Return (X, Y) of the center of cell containing provided text 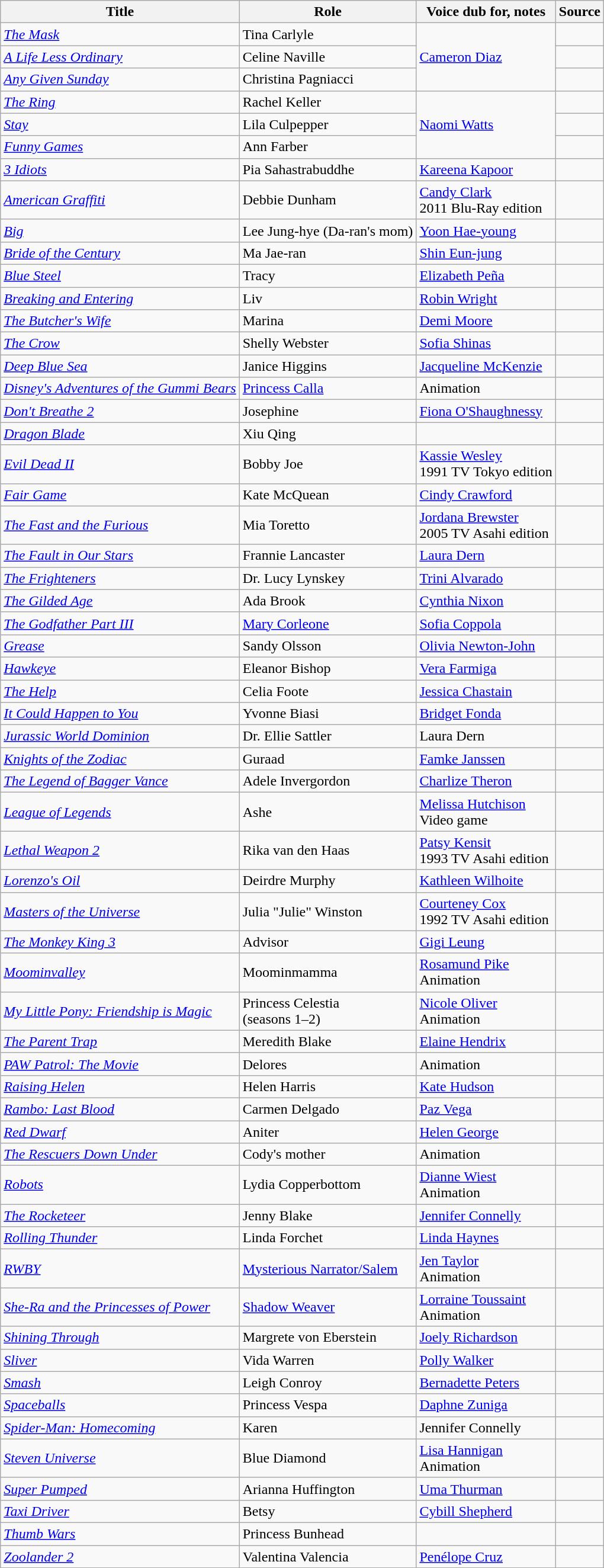
Lydia Copperbottom (328, 1185)
Demi Moore (486, 321)
Princess Celestia (seasons 1–2) (328, 1011)
Jurassic World Dominion (120, 736)
Dr. Lucy Lynskey (328, 578)
Princess Vespa (328, 1405)
Naomi Watts (486, 124)
Pia Sahastrabuddhe (328, 169)
Bridget Fonda (486, 714)
The Rescuers Down Under (120, 1155)
Karen (328, 1428)
Spaceballs (120, 1405)
Super Pumped (120, 1489)
Rachel Keller (328, 102)
Josephine (328, 411)
Spider-Man: Homecoming (120, 1428)
Jacqueline McKenzie (486, 366)
The Crow (120, 344)
Ma Jae-ran (328, 253)
Liv (328, 298)
My Little Pony: Friendship is Magic (120, 1011)
The Help (120, 691)
Breaking and Entering (120, 298)
Jordana Brewster2005 TV Asahi edition (486, 525)
Bride of the Century (120, 253)
American Graffiti (120, 200)
Princess Bunhead (328, 1534)
Red Dwarf (120, 1132)
Cybill Shepherd (486, 1511)
Patsy Kensit1993 TV Asahi edition (486, 851)
Evil Dead II (120, 464)
The Butcher's Wife (120, 321)
The Parent Trap (120, 1041)
Tracy (328, 275)
Tina Carlyle (328, 34)
Fair Game (120, 495)
Don't Breathe 2 (120, 411)
Masters of the Universe (120, 911)
Frannie Lancaster (328, 556)
Margrete von Eberstein (328, 1338)
Kate Hudson (486, 1086)
Arianna Huffington (328, 1489)
Cameron Diaz (486, 57)
Eleanor Bishop (328, 668)
Stay (120, 124)
Paz Vega (486, 1109)
The Rocketeer (120, 1216)
Deep Blue Sea (120, 366)
The Frighteners (120, 578)
Dianne WiestAnimation (486, 1185)
Raising Helen (120, 1086)
Celia Foote (328, 691)
Kathleen Wilhoite (486, 881)
Gigi Leung (486, 942)
The Fault in Our Stars (120, 556)
The Mask (120, 34)
Shin Eun-jung (486, 253)
Robots (120, 1185)
Dr. Ellie Sattler (328, 736)
The Legend of Bagger Vance (120, 781)
Leigh Conroy (328, 1383)
Princess Calla (328, 389)
Taxi Driver (120, 1511)
3 Idiots (120, 169)
Cynthia Nixon (486, 601)
Charlize Theron (486, 781)
Valentina Valencia (328, 1556)
Rambo: Last Blood (120, 1109)
Blue Steel (120, 275)
Sliver (120, 1360)
Yvonne Biasi (328, 714)
Cindy Crawford (486, 495)
Ada Brook (328, 601)
Xiu Qing (328, 434)
Kareena Kapoor (486, 169)
Sandy Olsson (328, 646)
Courteney Cox1992 TV Asahi edition (486, 911)
Marina (328, 321)
Knights of the Zodiac (120, 759)
Jessica Chastain (486, 691)
Ann Farber (328, 147)
RWBY (120, 1269)
Celine Naville (328, 57)
Adele Invergordon (328, 781)
Fiona O'Shaughnessy (486, 411)
Any Given Sunday (120, 79)
Steven Universe (120, 1458)
Voice dub for, notes (486, 12)
Janice Higgins (328, 366)
The Gilded Age (120, 601)
Meredith Blake (328, 1041)
Melissa HutchisonVideo game (486, 812)
The Ring (120, 102)
A Life Less Ordinary (120, 57)
Polly Walker (486, 1360)
Thumb Wars (120, 1534)
Elaine Hendrix (486, 1041)
Shadow Weaver (328, 1307)
Julia "Julie" Winston (328, 911)
Deirdre Murphy (328, 881)
Betsy (328, 1511)
Trini Alvarado (486, 578)
Vera Farmiga (486, 668)
Dragon Blade (120, 434)
Source (579, 12)
Shining Through (120, 1338)
Lorraine ToussaintAnimation (486, 1307)
Sofia Shinas (486, 344)
Blue Diamond (328, 1458)
Lethal Weapon 2 (120, 851)
Guraad (328, 759)
Elizabeth Peña (486, 275)
Disney's Adventures of the Gummi Bears (120, 389)
Funny Games (120, 147)
Helen George (486, 1132)
Bernadette Peters (486, 1383)
Penélope Cruz (486, 1556)
Rolling Thunder (120, 1238)
Smash (120, 1383)
Delores (328, 1064)
Cody's mother (328, 1155)
Lorenzo's Oil (120, 881)
The Godfather Part III (120, 623)
PAW Patrol: The Movie (120, 1064)
Lisa HanniganAnimation (486, 1458)
Mysterious Narrator/Salem (328, 1269)
Shelly Webster (328, 344)
It Could Happen to You (120, 714)
Zoolander 2 (120, 1556)
Grease (120, 646)
Jen TaylorAnimation (486, 1269)
Lee Jung-hye (Da-ran's mom) (328, 230)
Christina Pagniacci (328, 79)
Nicole OliverAnimation (486, 1011)
Famke Janssen (486, 759)
Olivia Newton-John (486, 646)
She-Ra and the Princesses of Power (120, 1307)
Bobby Joe (328, 464)
Debbie Dunham (328, 200)
Role (328, 12)
Helen Harris (328, 1086)
Robin Wright (486, 298)
Aniter (328, 1132)
Hawkeye (120, 668)
Vida Warren (328, 1360)
Rosamund PikeAnimation (486, 973)
Daphne Zuniga (486, 1405)
Big (120, 230)
League of Legends (120, 812)
Yoon Hae-young (486, 230)
The Fast and the Furious (120, 525)
Candy Clark2011 Blu-Ray edition (486, 200)
Kate McQuean (328, 495)
Sofia Coppola (486, 623)
Joely Richardson (486, 1338)
Moominmamma (328, 973)
Title (120, 12)
The Monkey King 3 (120, 942)
Ashe (328, 812)
Linda Forchet (328, 1238)
Jenny Blake (328, 1216)
Mia Toretto (328, 525)
Moominvalley (120, 973)
Mary Corleone (328, 623)
Linda Haynes (486, 1238)
Advisor (328, 942)
Rika van den Haas (328, 851)
Carmen Delgado (328, 1109)
Uma Thurman (486, 1489)
Kassie Wesley1991 TV Tokyo edition (486, 464)
Lila Culpepper (328, 124)
